Pinpoint the cell where the given text exists, returning its [X, Y] midpoint coordinate. 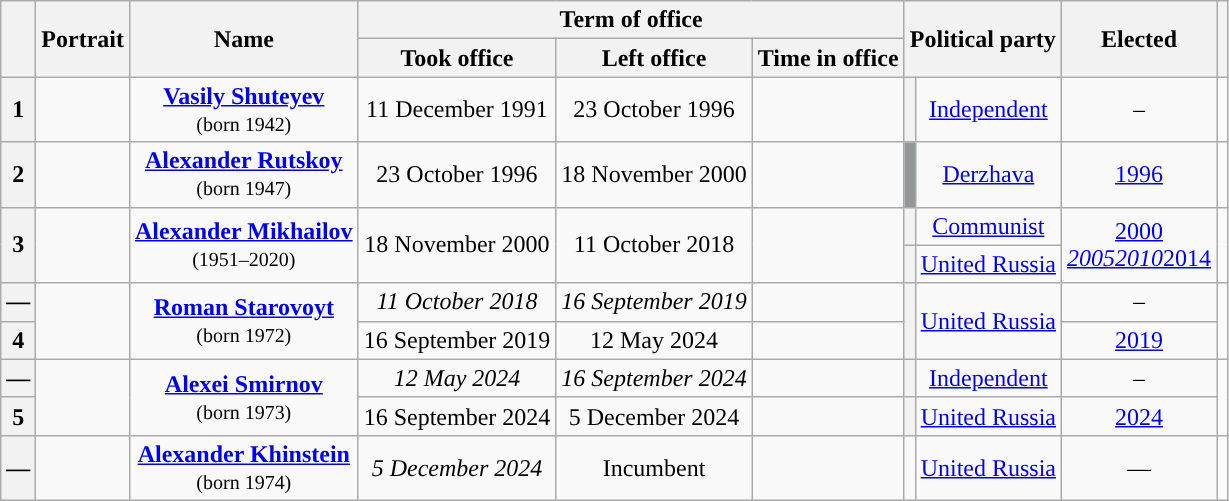
2024 [1140, 416]
3 [18, 245]
2 [18, 174]
Political party [982, 39]
1996 [1140, 174]
Alexei Smirnov(born 1973) [244, 397]
4 [18, 340]
1 [18, 110]
Alexander Mikhailov(1951–2020) [244, 245]
Communist [988, 226]
Incumbent [654, 468]
Alexander Khinstein(born 1974) [244, 468]
11 December 1991 [457, 110]
2000200520102014 [1140, 245]
2019 [1140, 340]
Elected [1140, 39]
Derzhava [988, 174]
Roman Starovoyt(born 1972) [244, 321]
Vasily Shuteyev(born 1942) [244, 110]
5 [18, 416]
Term of office [631, 20]
Name [244, 39]
Left office [654, 58]
Took office [457, 58]
Time in office [828, 58]
Portrait [83, 39]
Alexander Rutskoy(born 1947) [244, 174]
